Return the (x, y) coordinate for the center point of the cell that contains the specified text.  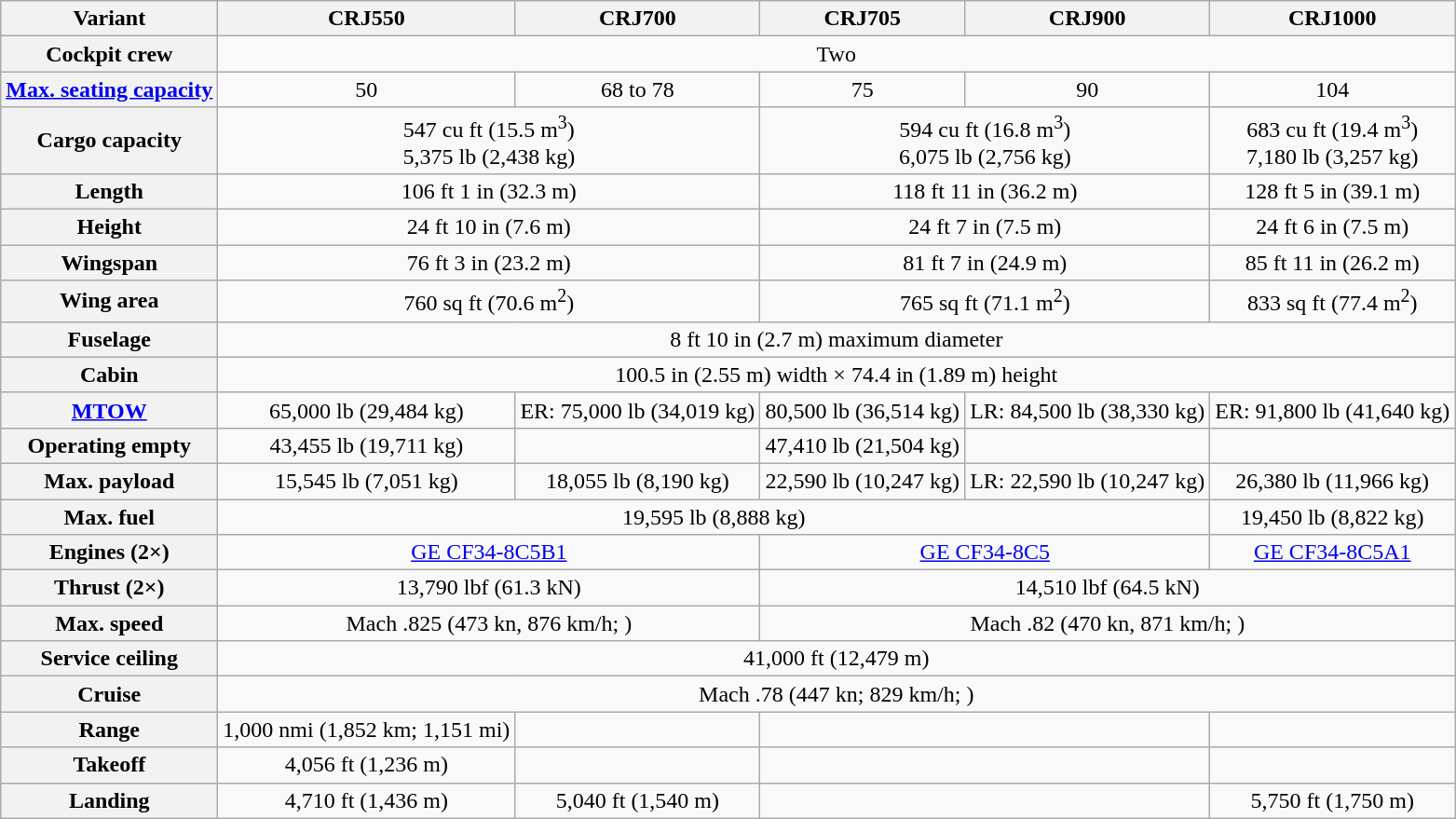
1,000 nmi (1,852 km; 1,151 mi) (367, 730)
GE CF34-8C5B1 (489, 553)
760 sq ft (70.6 m2) (489, 302)
Takeoff (110, 765)
65,000 lb (29,484 kg) (367, 410)
43,455 lb (19,711 kg) (367, 445)
Height (110, 227)
100.5 in (2.55 m) width × 74.4 in (1.89 m) height (837, 375)
76 ft 3 in (23.2 m) (489, 263)
24 ft 6 in (7.5 m) (1332, 227)
MTOW (110, 410)
4,710 ft (1,436 m) (367, 800)
Cockpit crew (110, 54)
547 cu ft (15.5 m3)5,375 lb (2,438 kg) (489, 141)
Range (110, 730)
833 sq ft (77.4 m2) (1332, 302)
Max. seating capacity (110, 89)
80,500 lb (36,514 kg) (863, 410)
CRJ900 (1088, 19)
CRJ550 (367, 19)
24 ft 7 in (7.5 m) (986, 227)
24 ft 10 in (7.6 m) (489, 227)
Mach .78 (447 kn; 829 km/h; ) (837, 694)
Cargo capacity (110, 141)
75 (863, 89)
15,545 lb (7,051 kg) (367, 481)
Landing (110, 800)
Mach .82 (470 kn, 871 km/h; ) (1108, 623)
19,450 lb (8,822 kg) (1332, 517)
Engines (2×) (110, 553)
47,410 lb (21,504 kg) (863, 445)
106 ft 1 in (32.3 m) (489, 191)
5,040 ft (1,540 m) (637, 800)
118 ft 11 in (36.2 m) (986, 191)
22,590 lb (10,247 kg) (863, 481)
Cruise (110, 694)
Wing area (110, 302)
Thrust (2×) (110, 588)
104 (1332, 89)
Fuselage (110, 339)
Max. payload (110, 481)
CRJ1000 (1332, 19)
ER: 91,800 lb (41,640 kg) (1332, 410)
81 ft 7 in (24.9 m) (986, 263)
26,380 lb (11,966 kg) (1332, 481)
765 sq ft (71.1 m2) (986, 302)
13,790 lbf (61.3 kN) (489, 588)
GE CF34-8C5 (986, 553)
594 cu ft (16.8 m3)6,075 lb (2,756 kg) (986, 141)
GE CF34-8C5A1 (1332, 553)
18,055 lb (8,190 kg) (637, 481)
LR: 22,590 lb (10,247 kg) (1088, 481)
85 ft 11 in (26.2 m) (1332, 263)
5,750 ft (1,750 m) (1332, 800)
50 (367, 89)
Variant (110, 19)
14,510 lbf (64.5 kN) (1108, 588)
4,056 ft (1,236 m) (367, 765)
128 ft 5 in (39.1 m) (1332, 191)
Mach .825 (473 kn, 876 km/h; ) (489, 623)
Max. fuel (110, 517)
19,595 lb (8,888 kg) (714, 517)
8 ft 10 in (2.7 m) maximum diameter (837, 339)
ER: 75,000 lb (34,019 kg) (637, 410)
41,000 ft (12,479 m) (837, 659)
Cabin (110, 375)
90 (1088, 89)
683 cu ft (19.4 m3)7,180 lb (3,257 kg) (1332, 141)
Service ceiling (110, 659)
68 to 78 (637, 89)
Max. speed (110, 623)
Two (837, 54)
Wingspan (110, 263)
Operating empty (110, 445)
LR: 84,500 lb (38,330 kg) (1088, 410)
CRJ705 (863, 19)
CRJ700 (637, 19)
Length (110, 191)
